Pinpoint the cell where the given text exists, returning its (X, Y) midpoint coordinate. 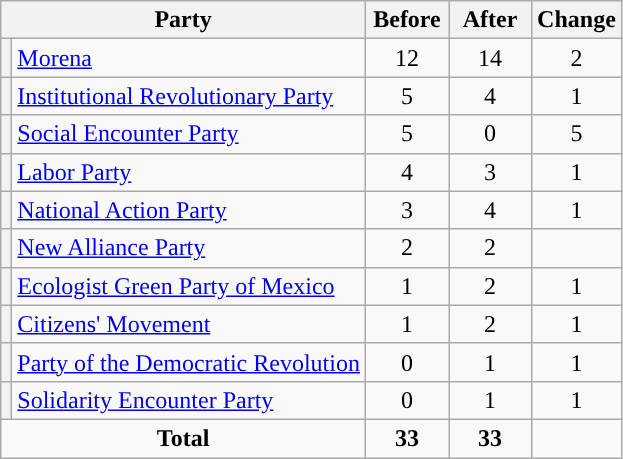
Solidarity Encounter Party (189, 400)
14 (490, 58)
Social Encounter Party (189, 134)
Party (184, 20)
Citizens' Movement (189, 324)
Institutional Revolutionary Party (189, 96)
After (490, 20)
Labor Party (189, 172)
Morena (189, 58)
Ecologist Green Party of Mexico (189, 286)
Party of the Democratic Revolution (189, 362)
National Action Party (189, 210)
Change (577, 20)
12 (406, 58)
Before (406, 20)
Total (184, 438)
New Alliance Party (189, 248)
